Provide the [X, Y] coordinate of the cell's center where the given text is located.  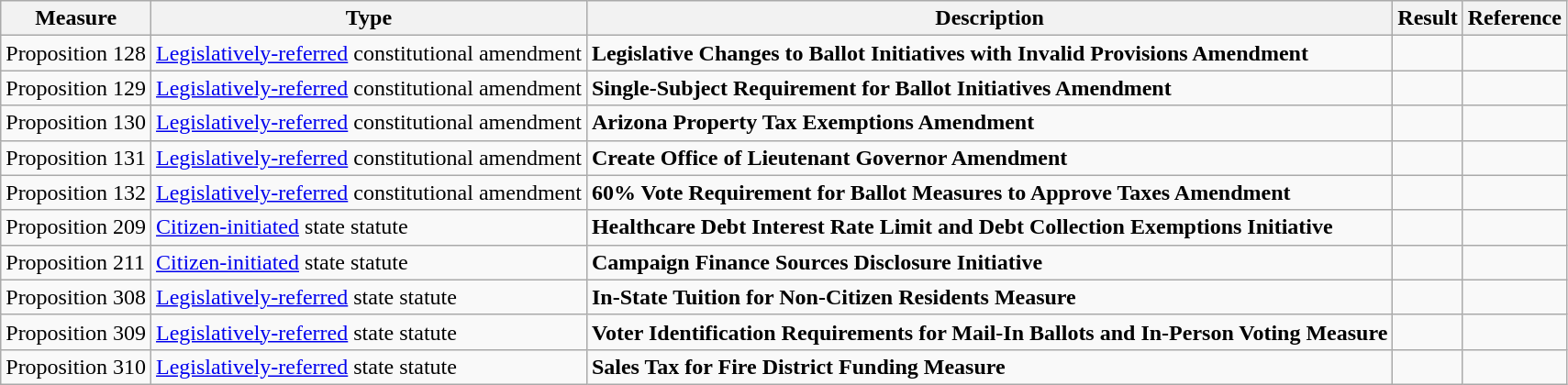
Sales Tax for Fire District Funding Measure [989, 367]
Proposition 309 [76, 332]
Legislative Changes to Ballot Initiatives with Invalid Provisions Amendment [989, 53]
Single-Subject Requirement for Ballot Initiatives Amendment [989, 88]
Result [1428, 18]
Arizona Property Tax Exemptions Amendment [989, 123]
Proposition 130 [76, 123]
Type [369, 18]
Description [989, 18]
Proposition 129 [76, 88]
Create Office of Lieutenant Governor Amendment [989, 158]
Proposition 131 [76, 158]
Measure [76, 18]
Proposition 209 [76, 227]
Reference [1514, 18]
Campaign Finance Sources Disclosure Initiative [989, 262]
Proposition 128 [76, 53]
Proposition 310 [76, 367]
Proposition 308 [76, 297]
In-State Tuition for Non-Citizen Residents Measure [989, 297]
Proposition 132 [76, 192]
Proposition 211 [76, 262]
Healthcare Debt Interest Rate Limit and Debt Collection Exemptions Initiative [989, 227]
Voter Identification Requirements for Mail-In Ballots and In-Person Voting Measure [989, 332]
60% Vote Requirement for Ballot Measures to Approve Taxes Amendment [989, 192]
